Pinpoint the cell where the given text exists, returning its [X, Y] midpoint coordinate. 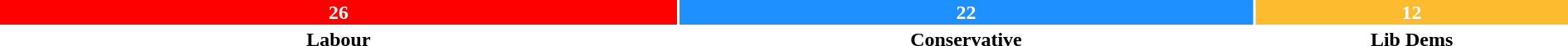
12 [1412, 12]
22 [966, 12]
26 [338, 12]
